Pinpoint the cell where the given text exists, returning its (X, Y) midpoint coordinate. 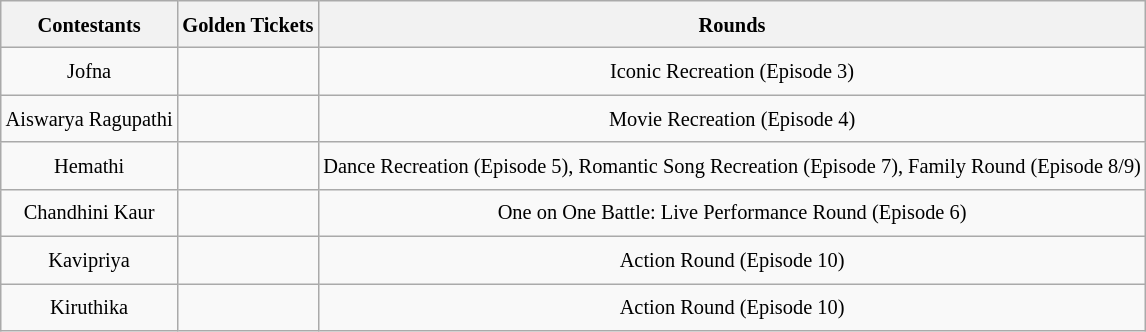
One on One Battle: Live Performance Round (Episode 6) (732, 212)
Dance Recreation (Episode 5), Romantic Song Recreation (Episode 7), Family Round (Episode 8/9) (732, 166)
Chandhini Kaur (90, 212)
Rounds (732, 24)
Contestants (90, 24)
Iconic Recreation (Episode 3) (732, 72)
Golden Tickets (248, 24)
Hemathi (90, 166)
Kavipriya (90, 260)
Aiswarya Ragupathi (90, 118)
Jofna (90, 72)
Movie Recreation (Episode 4) (732, 118)
Kiruthika (90, 306)
